Identify which cell holds the provided text, then report its (X, Y) central coordinate. 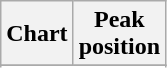
Peak position (119, 34)
Chart (37, 34)
